From the cell containing the given text, extract its center point as (x, y) coordinate. 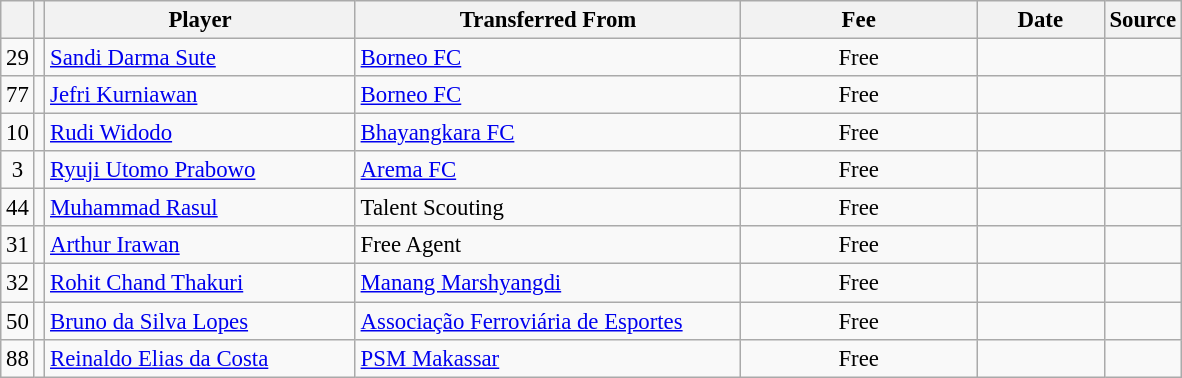
Sandi Darma Sute (200, 58)
Rudi Widodo (200, 133)
Reinaldo Elias da Costa (200, 358)
31 (18, 245)
44 (18, 208)
10 (18, 133)
Manang Marshyangdi (548, 283)
Transferred From (548, 20)
Associação Ferroviária de Esportes (548, 321)
Date (1040, 20)
Player (200, 20)
Arema FC (548, 170)
Rohit Chand Thakuri (200, 283)
77 (18, 95)
PSM Makassar (548, 358)
Bhayangkara FC (548, 133)
50 (18, 321)
Source (1142, 20)
Muhammad Rasul (200, 208)
3 (18, 170)
Arthur Irawan (200, 245)
29 (18, 58)
Bruno da Silva Lopes (200, 321)
Talent Scouting (548, 208)
Jefri Kurniawan (200, 95)
Fee (859, 20)
Ryuji Utomo Prabowo (200, 170)
32 (18, 283)
Free Agent (548, 245)
88 (18, 358)
